Return the (x, y) coordinate for the center point of the cell that contains the specified text.  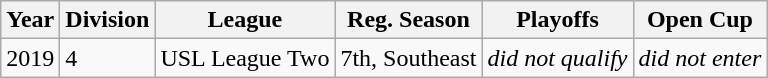
Reg. Season (408, 20)
4 (108, 58)
2019 (30, 58)
USL League Two (245, 58)
7th, Southeast (408, 58)
did not enter (700, 58)
Open Cup (700, 20)
did not qualify (558, 58)
Division (108, 20)
League (245, 20)
Playoffs (558, 20)
Year (30, 20)
